Return (x, y) of the center of cell containing provided text 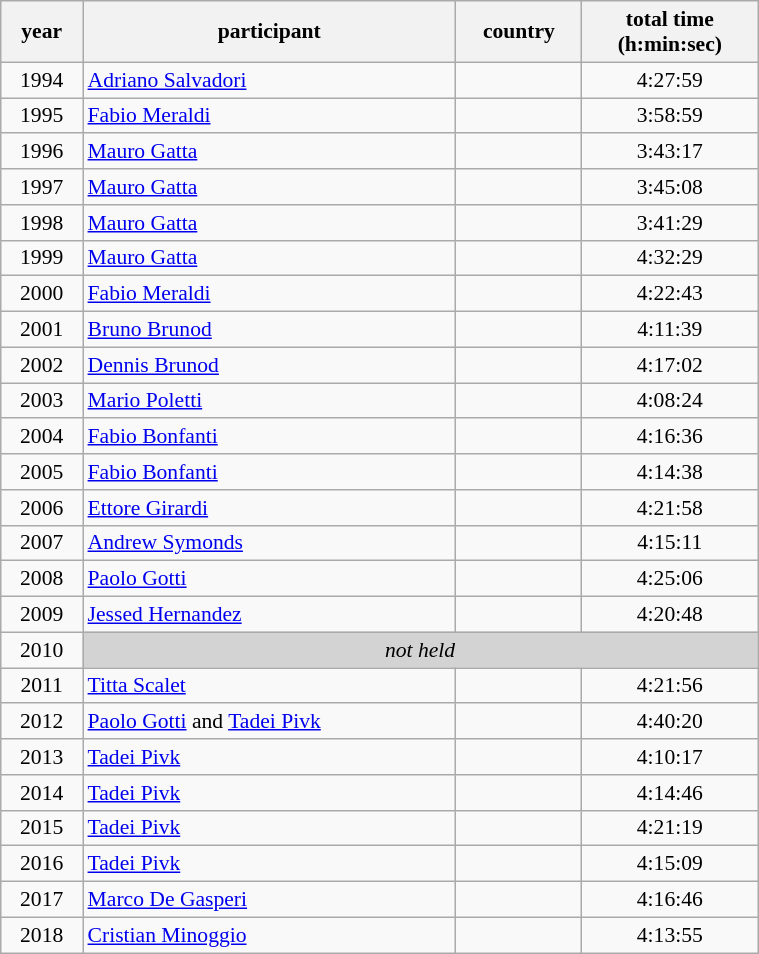
4:16:36 (670, 437)
Paolo Gotti and Tadei Pivk (270, 722)
4:17:02 (670, 365)
2003 (42, 401)
2013 (42, 757)
4:25:06 (670, 579)
Cristian Minoggio (270, 935)
4:27:59 (670, 80)
3:45:08 (670, 187)
1996 (42, 152)
Dennis Brunod (270, 365)
Bruno Brunod (270, 330)
4:21:19 (670, 828)
2017 (42, 900)
2007 (42, 543)
not held (420, 650)
Adriano Salvadori (270, 80)
2011 (42, 686)
2006 (42, 508)
Mario Poletti (270, 401)
Marco De Gasperi (270, 900)
total time(h:min:sec) (670, 32)
4:14:38 (670, 472)
1999 (42, 258)
2001 (42, 330)
4:15:11 (670, 543)
3:41:29 (670, 223)
1995 (42, 116)
2010 (42, 650)
2012 (42, 722)
4:10:17 (670, 757)
2016 (42, 864)
2014 (42, 793)
1998 (42, 223)
2004 (42, 437)
1997 (42, 187)
4:11:39 (670, 330)
Andrew Symonds (270, 543)
country (519, 32)
Jessed Hernandez (270, 615)
4:13:55 (670, 935)
2018 (42, 935)
3:43:17 (670, 152)
1994 (42, 80)
2015 (42, 828)
Ettore Girardi (270, 508)
2009 (42, 615)
Paolo Gotti (270, 579)
4:15:09 (670, 864)
participant (270, 32)
2000 (42, 294)
4:08:24 (670, 401)
4:20:48 (670, 615)
4:40:20 (670, 722)
4:32:29 (670, 258)
3:58:59 (670, 116)
2008 (42, 579)
Titta Scalet (270, 686)
4:14:46 (670, 793)
4:22:43 (670, 294)
year (42, 32)
4:21:58 (670, 508)
4:16:46 (670, 900)
2005 (42, 472)
2002 (42, 365)
4:21:56 (670, 686)
